Output the (x, y) coordinate of the center of the cell containing the given text.  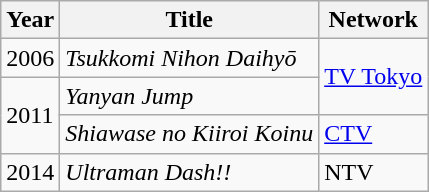
2011 (30, 115)
2014 (30, 172)
2006 (30, 58)
Title (190, 20)
TV Tokyo (374, 77)
Tsukkomi Nihon Daihyō (190, 58)
Year (30, 20)
NTV (374, 172)
Network (374, 20)
Shiawase no Kiiroi Koinu (190, 134)
Ultraman Dash!! (190, 172)
Yanyan Jump (190, 96)
CTV (374, 134)
